From the cell containing the given text, extract its center point as (x, y) coordinate. 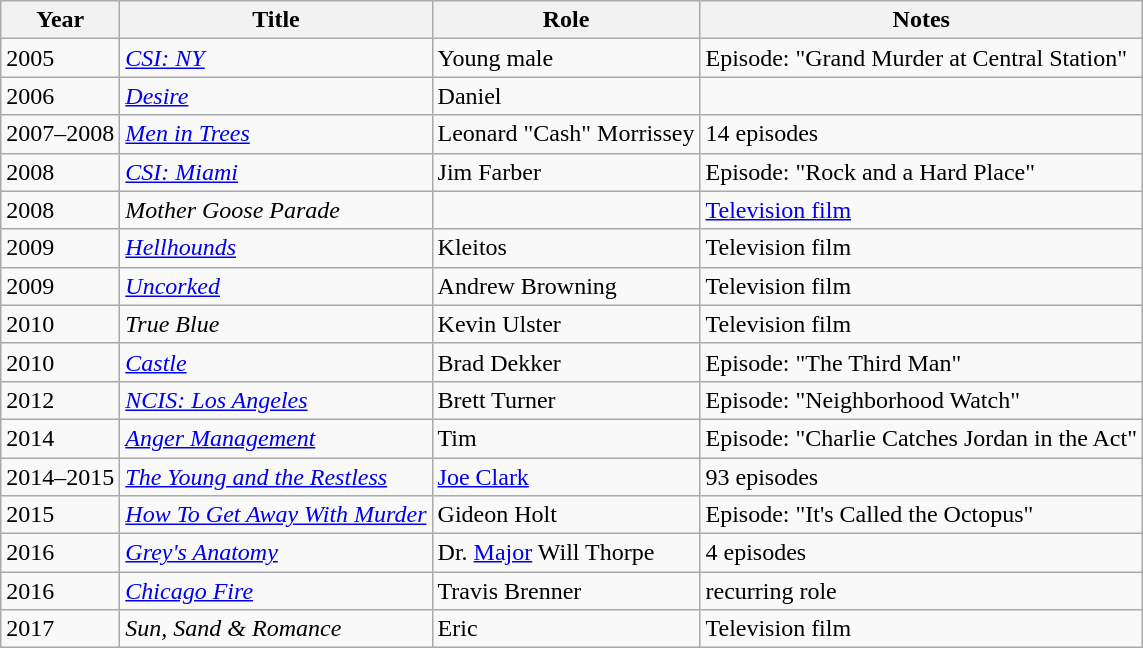
Daniel (566, 96)
4 episodes (922, 553)
Role (566, 20)
Sun, Sand & Romance (276, 629)
Grey's Anatomy (276, 553)
Episode: "Charlie Catches Jordan in the Act" (922, 438)
Young male (566, 58)
Hellhounds (276, 248)
True Blue (276, 324)
recurring role (922, 591)
Tim (566, 438)
2017 (60, 629)
2006 (60, 96)
Notes (922, 20)
14 episodes (922, 134)
Jim Farber (566, 172)
Brad Dekker (566, 362)
Mother Goose Parade (276, 210)
93 episodes (922, 477)
NCIS: Los Angeles (276, 400)
Joe Clark (566, 477)
Episode: "Grand Murder at Central Station" (922, 58)
Episode: "Neighborhood Watch" (922, 400)
Gideon Holt (566, 515)
Kleitos (566, 248)
Year (60, 20)
Eric (566, 629)
2005 (60, 58)
CSI: NY (276, 58)
Kevin Ulster (566, 324)
Chicago Fire (276, 591)
Desire (276, 96)
Brett Turner (566, 400)
Uncorked (276, 286)
Episode: "Rock and a Hard Place" (922, 172)
Travis Brenner (566, 591)
The Young and the Restless (276, 477)
2012 (60, 400)
Episode: "It's Called the Octopus" (922, 515)
Dr. Major Will Thorpe (566, 553)
Men in Trees (276, 134)
2015 (60, 515)
Anger Management (276, 438)
Title (276, 20)
Episode: "The Third Man" (922, 362)
How To Get Away With Murder (276, 515)
2007–2008 (60, 134)
CSI: Miami (276, 172)
2014 (60, 438)
Andrew Browning (566, 286)
2014–2015 (60, 477)
Leonard "Cash" Morrissey (566, 134)
Castle (276, 362)
